Scan for the cell matching the given text and deliver its [x, y] coordinate at center. 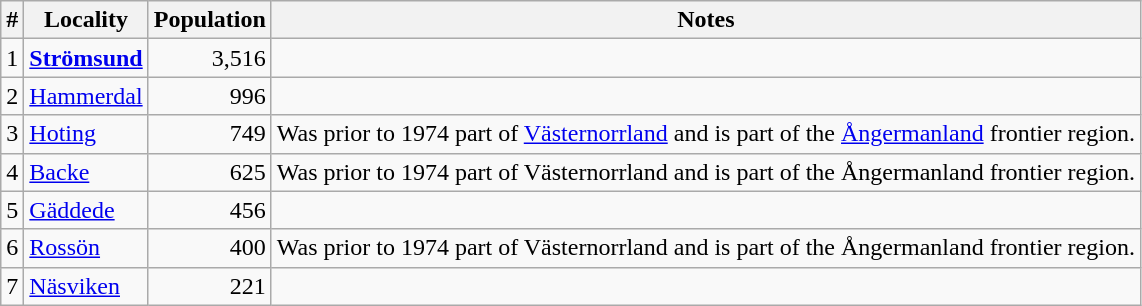
Notes [706, 20]
2 [12, 96]
7 [12, 286]
1 [12, 58]
Strömsund [86, 58]
Näsviken [86, 286]
996 [210, 96]
6 [12, 248]
Population [210, 20]
Rossön [86, 248]
# [12, 20]
625 [210, 172]
3 [12, 134]
5 [12, 210]
Backe [86, 172]
Hoting [86, 134]
749 [210, 134]
221 [210, 286]
456 [210, 210]
3,516 [210, 58]
400 [210, 248]
Gäddede [86, 210]
Locality [86, 20]
4 [12, 172]
Hammerdal [86, 96]
